For the text-containing cell, return its midpoint in (x, y) coordinate format. 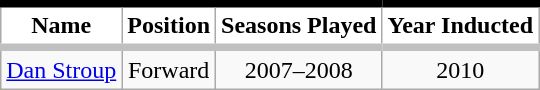
Seasons Played (299, 26)
Position (169, 26)
Dan Stroup (62, 68)
2010 (460, 68)
Forward (169, 68)
2007–2008 (299, 68)
Name (62, 26)
Year Inducted (460, 26)
